Detect which cell encompasses the target text, then output its (X, Y) center coordinate. 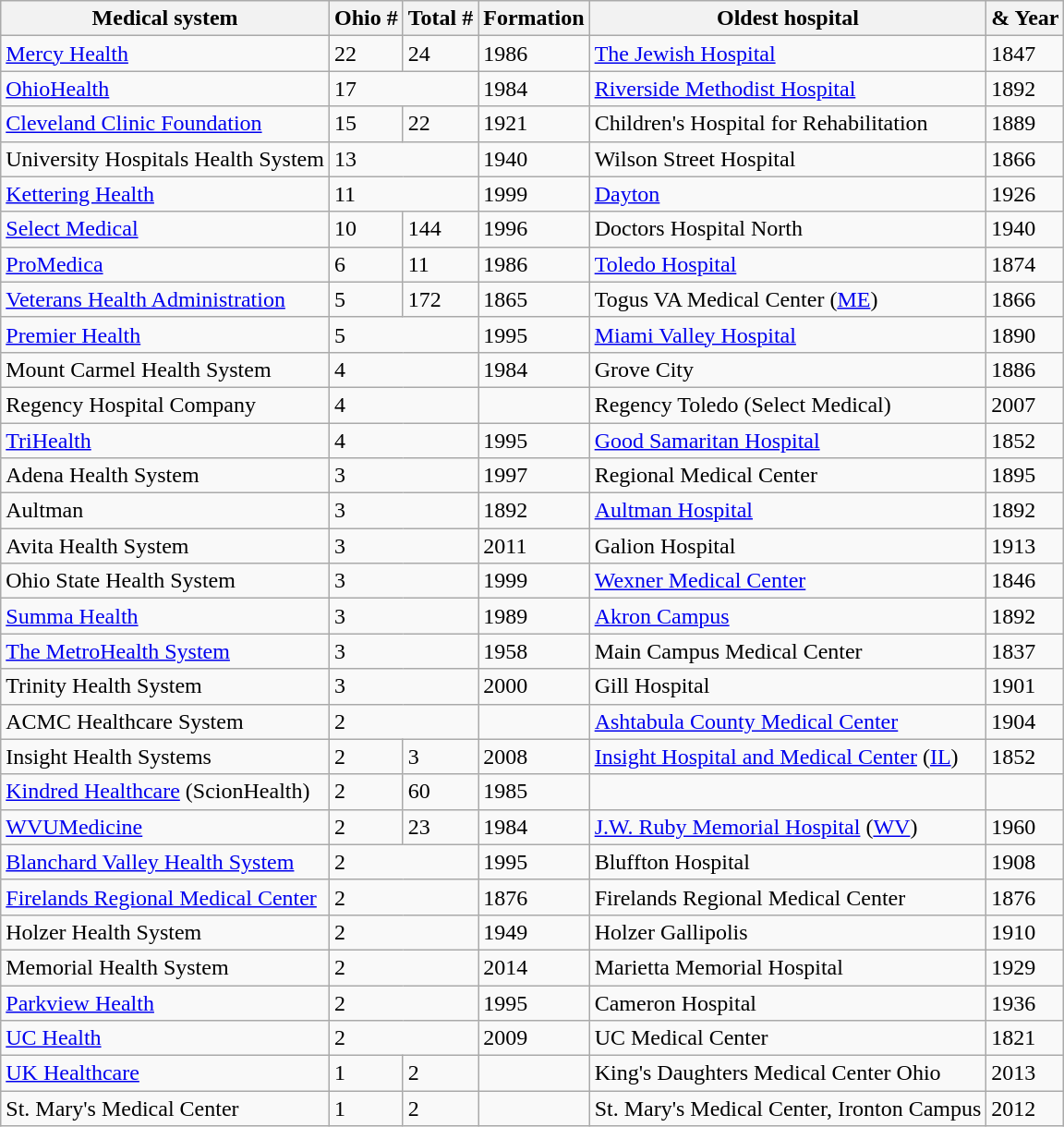
1989 (534, 616)
2008 (534, 757)
ACMC Healthcare System (165, 721)
Avita Health System (165, 546)
Kettering Health (165, 194)
Regency Toledo (Select Medical) (788, 405)
Adena Health System (165, 476)
Wilson Street Hospital (788, 159)
Blanchard Valley Health System (165, 862)
2011 (534, 546)
2013 (1025, 1073)
Cameron Hospital (788, 1002)
1874 (1025, 264)
J.W. Ruby Memorial Hospital (WV) (788, 827)
Veterans Health Administration (165, 299)
The MetroHealth System (165, 651)
Children's Hospital for Rehabilitation (788, 124)
Grove City (788, 370)
1996 (534, 229)
2014 (534, 967)
Select Medical (165, 229)
1837 (1025, 651)
Toledo Hospital (788, 264)
Doctors Hospital North (788, 229)
1910 (1025, 932)
Mount Carmel Health System (165, 370)
Riverside Methodist Hospital (788, 89)
Total # (441, 18)
17 (403, 89)
King's Daughters Medical Center Ohio (788, 1073)
1926 (1025, 194)
10 (366, 229)
Kindred Healthcare (ScionHealth) (165, 792)
1890 (1025, 334)
15 (366, 124)
Insight Health Systems (165, 757)
1921 (534, 124)
1889 (1025, 124)
& Year (1025, 18)
Oldest hospital (788, 18)
Ohio State Health System (165, 581)
OhioHealth (165, 89)
Memorial Health System (165, 967)
1958 (534, 651)
Summa Health (165, 616)
6 (366, 264)
1821 (1025, 1038)
ProMedica (165, 264)
UK Healthcare (165, 1073)
13 (403, 159)
1997 (534, 476)
Good Samaritan Hospital (788, 441)
1847 (1025, 54)
UC Medical Center (788, 1038)
Mercy Health (165, 54)
Ashtabula County Medical Center (788, 721)
Medical system (165, 18)
2012 (1025, 1109)
Wexner Medical Center (788, 581)
Gill Hospital (788, 686)
Aultman Hospital (788, 511)
2000 (534, 686)
St. Mary's Medical Center, Ironton Campus (788, 1109)
Regional Medical Center (788, 476)
Togus VA Medical Center (ME) (788, 299)
TriHealth (165, 441)
Holzer Gallipolis (788, 932)
Marietta Memorial Hospital (788, 967)
Akron Campus (788, 616)
Holzer Health System (165, 932)
Galion Hospital (788, 546)
1929 (1025, 967)
2007 (1025, 405)
23 (441, 827)
Aultman (165, 511)
1865 (534, 299)
1908 (1025, 862)
University Hospitals Health System (165, 159)
1901 (1025, 686)
Main Campus Medical Center (788, 651)
Ohio # (366, 18)
Dayton (788, 194)
UC Health (165, 1038)
Parkview Health (165, 1002)
1904 (1025, 721)
St. Mary's Medical Center (165, 1109)
Miami Valley Hospital (788, 334)
1846 (1025, 581)
Formation (534, 18)
1960 (1025, 827)
60 (441, 792)
1895 (1025, 476)
1949 (534, 932)
1936 (1025, 1002)
2009 (534, 1038)
Premier Health (165, 334)
Cleveland Clinic Foundation (165, 124)
144 (441, 229)
172 (441, 299)
The Jewish Hospital (788, 54)
1886 (1025, 370)
Trinity Health System (165, 686)
1913 (1025, 546)
WVUMedicine (165, 827)
Bluffton Hospital (788, 862)
24 (441, 54)
Regency Hospital Company (165, 405)
Insight Hospital and Medical Center (IL) (788, 757)
1985 (534, 792)
